Locate the cell with the specified text and output its (x, y) center coordinate. 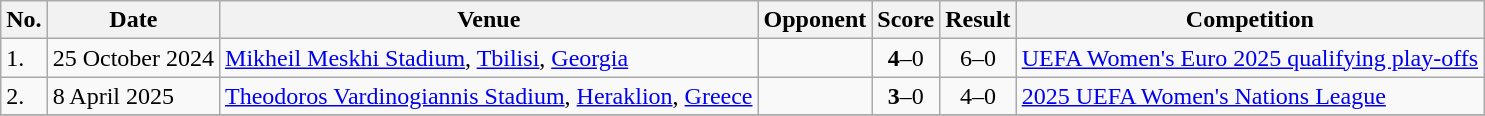
Opponent (815, 20)
Result (978, 20)
UEFA Women's Euro 2025 qualifying play-offs (1250, 58)
Competition (1250, 20)
Venue (490, 20)
Theodoros Vardinogiannis Stadium, Heraklion, Greece (490, 96)
2025 UEFA Women's Nations League (1250, 96)
1. (24, 58)
2. (24, 96)
No. (24, 20)
8 April 2025 (133, 96)
Score (906, 20)
Mikheil Meskhi Stadium, Tbilisi, Georgia (490, 58)
Date (133, 20)
6–0 (978, 58)
3–0 (906, 96)
25 October 2024 (133, 58)
